Return the [x, y] coordinate for the center point of the cell that contains the specified text.  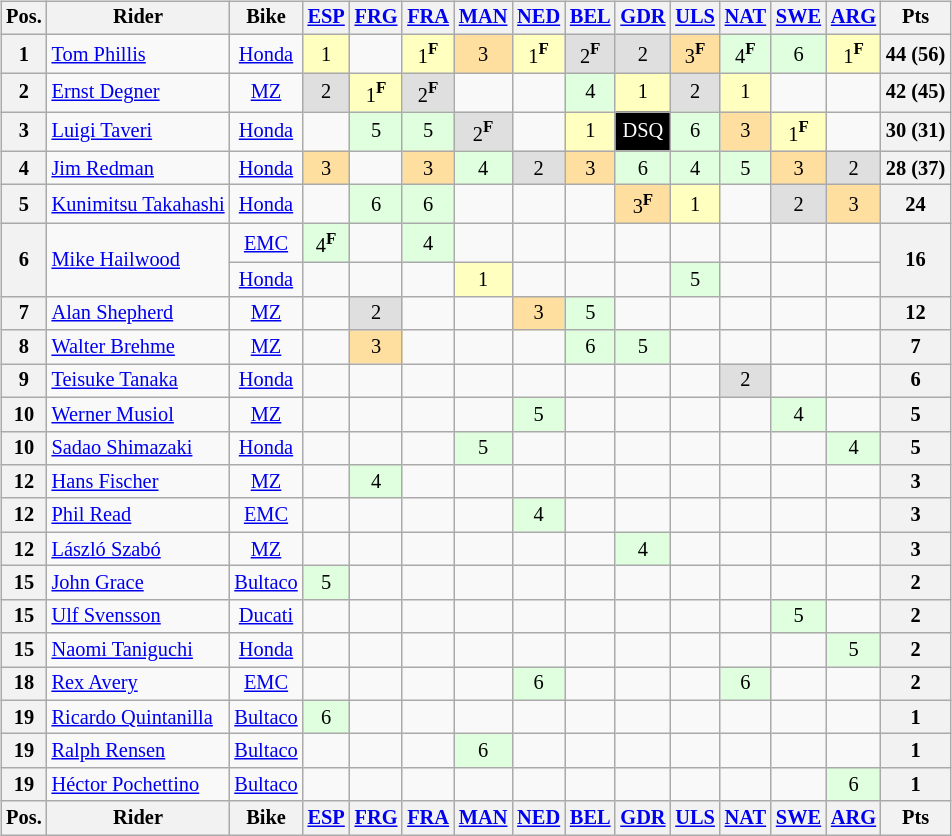
Naomi Taniguchi [138, 650]
30 (31) [916, 132]
18 [24, 684]
Héctor Pochettino [138, 785]
24 [916, 204]
Phil Read [138, 515]
László Szabó [138, 549]
Kunimitsu Takahashi [138, 204]
Luigi Taveri [138, 132]
DSQ [642, 132]
Ducati [266, 616]
Ernst Degner [138, 92]
Walter Brehme [138, 347]
16 [916, 260]
John Grace [138, 583]
Werner Musiol [138, 414]
8 [24, 347]
Hans Fischer [138, 482]
Rex Avery [138, 684]
28 (37) [916, 168]
Tom Phillis [138, 54]
Teisuke Tanaka [138, 381]
44 (56) [916, 54]
Mike Hailwood [138, 260]
9 [24, 381]
Alan Shepherd [138, 313]
Jim Redman [138, 168]
Ralph Rensen [138, 751]
42 (45) [916, 92]
Ricardo Quintanilla [138, 717]
Sadao Shimazaki [138, 448]
Ulf Svensson [138, 616]
